Determine the [X, Y] coordinate at the center of the cell enclosing the given text.  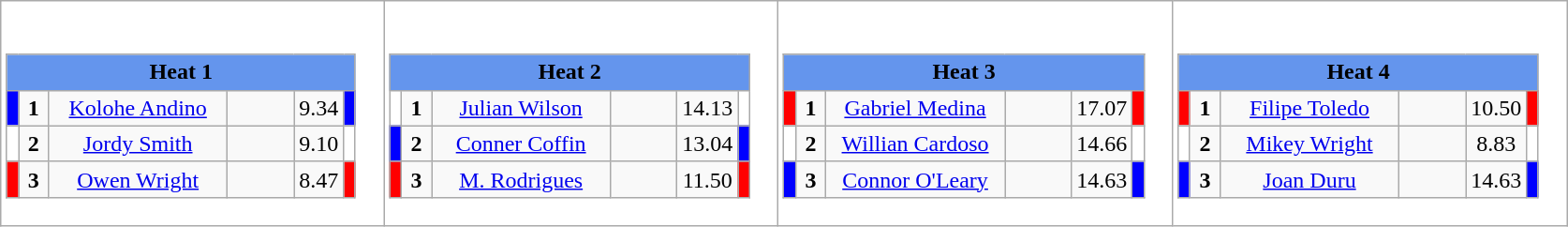
13.04 [708, 144]
Heat 2 [570, 72]
Conner Coffin [521, 144]
10.50 [1497, 108]
14.13 [708, 108]
Julian Wilson [521, 108]
9.10 [318, 144]
Heat 2 1 Julian Wilson 14.13 2 Conner Coffin 13.04 3 M. Rodrigues 11.50 [581, 113]
17.07 [1102, 108]
Connor O'Leary [916, 179]
Gabriel Medina [916, 108]
8.47 [318, 179]
11.50 [708, 179]
Jordy Smith [139, 144]
Mikey Wright [1309, 144]
Willian Cardoso [916, 144]
9.34 [318, 108]
Kolohe Andino [139, 108]
M. Rodrigues [521, 179]
Heat 1 1 Kolohe Andino 9.34 2 Jordy Smith 9.10 3 Owen Wright 8.47 [193, 113]
Owen Wright [139, 179]
Filipe Toledo [1309, 108]
Heat 4 1 Filipe Toledo 10.50 2 Mikey Wright 8.83 3 Joan Duru 14.63 [1369, 113]
Joan Duru [1309, 179]
Heat 3 [964, 72]
8.83 [1497, 144]
Heat 3 1 Gabriel Medina 17.07 2 Willian Cardoso 14.66 3 Connor O'Leary 14.63 [976, 113]
Heat 4 [1358, 72]
14.66 [1102, 144]
Heat 1 [181, 72]
